Identify which cell holds the provided text, then report its [X, Y] central coordinate. 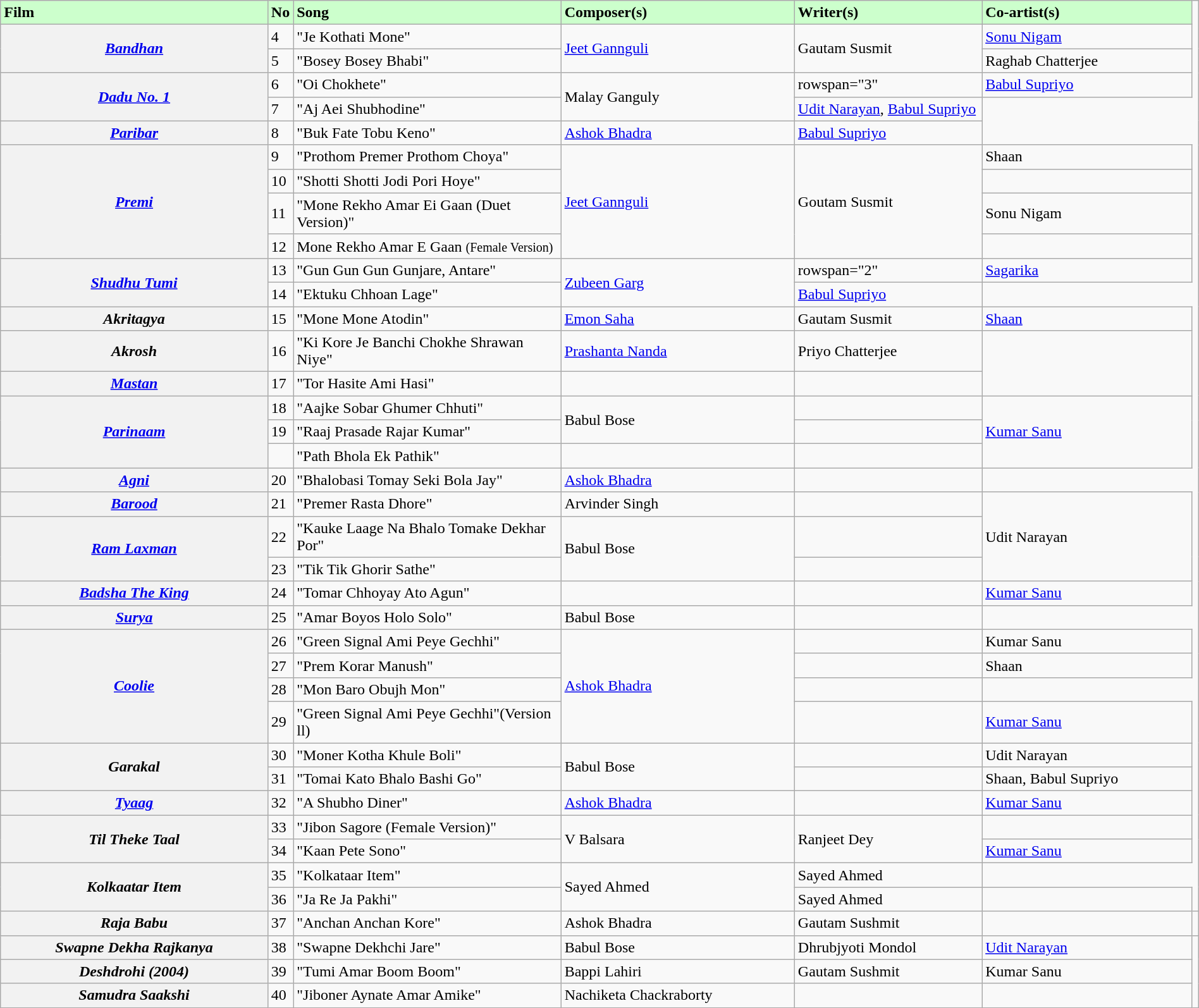
Prashanta Nanda [678, 352]
21 [280, 504]
Song [427, 13]
15 [280, 318]
"Anchan Anchan Kore" [427, 923]
"Path Bhola Ek Pathik" [427, 456]
"Kolkataar Item" [427, 875]
16 [280, 352]
19 [280, 432]
11 [280, 214]
"Kauke Laage Na Bhalo Tomake Dekhar Por" [427, 536]
Ranjeet Dey [888, 839]
"Ja Re Ja Pakhi" [427, 899]
"Mone Rekho Amar Ei Gaan (Duet Version)" [427, 214]
Mastan [134, 384]
Parinaam [134, 432]
"Tumi Amar Boom Boom" [427, 971]
10 [280, 181]
Emon Saha [678, 318]
Bandhan [134, 49]
Swapne Dekha Rajkanya [134, 947]
8 [280, 133]
"Buk Fate Tobu Keno" [427, 133]
38 [280, 947]
24 [280, 593]
"A Shubho Diner" [427, 803]
"Ektuku Chhoan Lage" [427, 294]
"Green Signal Ami Peye Gechhi"(Version ll) [427, 722]
32 [280, 803]
39 [280, 971]
13 [280, 270]
22 [280, 536]
Dadu No. 1 [134, 97]
"Mone Mone Atodin" [427, 318]
No [280, 13]
Akritagya [134, 318]
Co-artist(s) [1087, 13]
Akrosh [134, 352]
Dhrubjyoti Mondol [888, 947]
"Kaan Pete Sono" [427, 851]
"Bhalobasi Tomay Seki Bola Jay" [427, 480]
"Jiboner Aynate Amar Amike" [427, 995]
Samudra Saakshi [134, 995]
27 [280, 665]
33 [280, 827]
Nachiketa Chackraborty [678, 995]
9 [280, 157]
Agni [134, 480]
Film [134, 13]
"Mon Baro Obujh Mon" [427, 689]
23 [280, 569]
rowspan="2" [888, 270]
5 [280, 61]
Udit Narayan, Babul Supriyo [888, 109]
"Ki Kore Je Banchi Chokhe Shrawan Niye" [427, 352]
Bappi Lahiri [678, 971]
7 [280, 109]
Raja Babu [134, 923]
25 [280, 617]
Shudhu Tumi [134, 282]
37 [280, 923]
"Premer Rasta Dhore" [427, 504]
Paribar [134, 133]
Mone Rekho Amar E Gaan (Female Version) [427, 246]
"Swapne Dekhchi Jare" [427, 947]
"Je Kothati Mone" [427, 37]
"Aj Aei Shubhodine" [427, 109]
17 [280, 384]
Premi [134, 201]
4 [280, 37]
36 [280, 899]
"Amar Boyos Holo Solo" [427, 617]
rowspan="3" [888, 85]
Ram Laxman [134, 549]
Arvinder Singh [678, 504]
34 [280, 851]
28 [280, 689]
Tyaag [134, 803]
"Tomai Kato Bhalo Bashi Go" [427, 779]
"Tor Hasite Ami Hasi" [427, 384]
"Tik Tik Ghorir Sathe" [427, 569]
Shaan, Babul Supriyo [1087, 779]
"Tomar Chhoyay Ato Agun" [427, 593]
12 [280, 246]
Coolie [134, 685]
35 [280, 875]
Til Theke Taal [134, 839]
Raghab Chatterjee [1087, 61]
"Bosey Bosey Bhabi" [427, 61]
29 [280, 722]
Writer(s) [888, 13]
Kolkaatar Item [134, 887]
Zubeen Garg [678, 282]
Deshdrohi (2004) [134, 971]
"Green Signal Ami Peye Gechhi" [427, 641]
40 [280, 995]
Priyo Chatterjee [888, 352]
V Balsara [678, 839]
6 [280, 85]
Garakal [134, 766]
"Moner Kotha Khule Boli" [427, 754]
Malay Ganguly [678, 97]
Badsha The King [134, 593]
Barood [134, 504]
"Raaj Prasade Rajar Kumar" [427, 432]
"Prem Korar Manush" [427, 665]
31 [280, 779]
18 [280, 408]
Goutam Susmit [888, 201]
"Jibon Sagore (Female Version)" [427, 827]
Composer(s) [678, 13]
14 [280, 294]
Sagarika [1087, 270]
"Gun Gun Gun Gunjare, Antare" [427, 270]
"Prothom Premer Prothom Choya" [427, 157]
"Oi Chokhete" [427, 85]
Surya [134, 617]
20 [280, 480]
"Aajke Sobar Ghumer Chhuti" [427, 408]
26 [280, 641]
30 [280, 754]
"Shotti Shotti Jodi Pori Hoye" [427, 181]
